Extract the [X, Y] coordinate from the center of the cell holding the provided text.  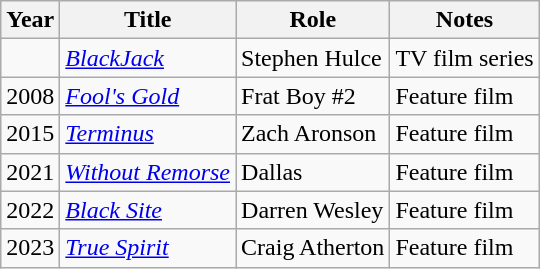
2022 [30, 210]
2023 [30, 248]
2008 [30, 96]
Stephen Hulce [313, 58]
Title [148, 20]
TV film series [464, 58]
2015 [30, 134]
Black Site [148, 210]
Darren Wesley [313, 210]
Role [313, 20]
Terminus [148, 134]
Notes [464, 20]
True Spirit [148, 248]
Fool's Gold [148, 96]
Frat Boy #2 [313, 96]
BlackJack [148, 58]
Craig Atherton [313, 248]
Zach Aronson [313, 134]
Without Remorse [148, 172]
2021 [30, 172]
Year [30, 20]
Dallas [313, 172]
